Return the (x, y) coordinate for the center point of the cell that contains the specified text.  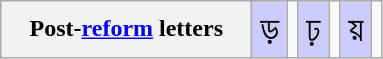
ঢ় (314, 29)
য় (356, 29)
ড় (270, 29)
Post-reform letters (126, 29)
